Output the [x, y] coordinate of the center of the cell containing the given text.  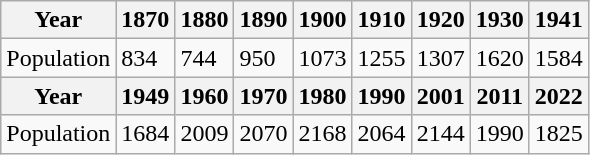
1825 [558, 134]
1073 [322, 58]
2011 [500, 96]
1970 [264, 96]
1307 [440, 58]
1880 [204, 20]
2001 [440, 96]
2022 [558, 96]
2070 [264, 134]
1255 [382, 58]
1980 [322, 96]
744 [204, 58]
1900 [322, 20]
1949 [146, 96]
2009 [204, 134]
950 [264, 58]
1620 [500, 58]
1870 [146, 20]
2064 [382, 134]
1930 [500, 20]
1684 [146, 134]
2168 [322, 134]
1910 [382, 20]
2144 [440, 134]
1584 [558, 58]
834 [146, 58]
1890 [264, 20]
1960 [204, 96]
1920 [440, 20]
1941 [558, 20]
